Extract the (x, y) coordinate from the center of the cell holding the provided text.  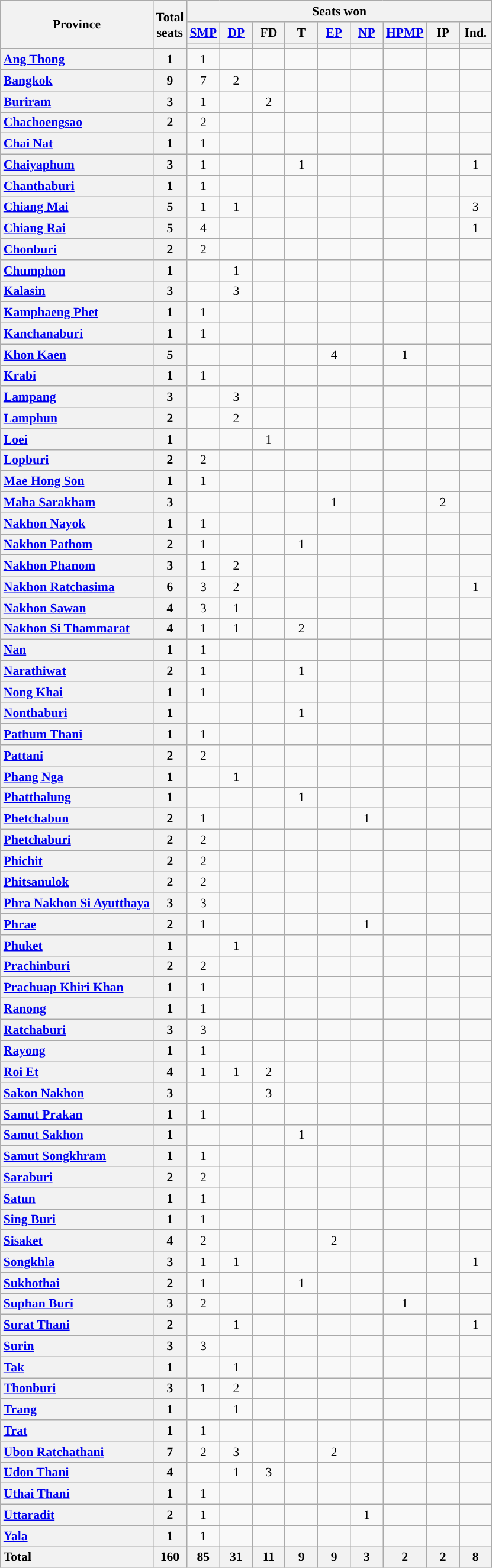
Province (77, 25)
Sakon Nakhon (77, 1093)
Uttaradit (77, 1515)
Udon Thani (77, 1473)
Pattani (77, 756)
Phuket (77, 946)
Totalseats (169, 25)
Prachinburi (77, 966)
Nakhon Sawan (77, 608)
Nan (77, 650)
Mae Hong Son (77, 481)
Thonburi (77, 1389)
Lopburi (77, 460)
EP (334, 33)
Buriram (77, 102)
Phang Nga (77, 777)
Khon Kaen (77, 355)
Nakhon Phanom (77, 566)
Tak (77, 1367)
Sisaket (77, 1241)
Surat Thani (77, 1325)
Nakhon Ratchasima (77, 587)
Nakhon Si Thammarat (77, 629)
Rayong (77, 1051)
Narathiwat (77, 671)
Lamphun (77, 418)
Ranong (77, 1009)
Phra Nakhon Si Ayutthaya (77, 904)
Phrae (77, 924)
Samut Songkhram (77, 1156)
8 (476, 1557)
160 (169, 1557)
DP (236, 33)
Phichit (77, 861)
Roi Et (77, 1072)
Ang Thong (77, 60)
Pathum Thani (77, 735)
Saraburi (77, 1178)
Nakhon Pathom (77, 545)
Kanchanaburi (77, 334)
Samut Sakhon (77, 1135)
Chachoengsao (77, 123)
Chaiyaphum (77, 165)
Prachuap Khiri Khan (77, 988)
IP (443, 33)
31 (236, 1557)
11 (269, 1557)
Chai Nat (77, 144)
Nonthaburi (77, 714)
Ubon Ratchathani (77, 1452)
Trat (77, 1431)
Phetchabun (77, 819)
Maha Sarakham (77, 503)
Surin (77, 1347)
Lampang (77, 397)
Chumphon (77, 271)
FD (269, 33)
Ratchaburi (77, 1030)
6 (169, 587)
Nong Khai (77, 692)
Chonburi (77, 249)
Phatthalung (77, 798)
Uthai Thani (77, 1494)
Kamphaeng Phet (77, 313)
Sukhothai (77, 1283)
Bangkok (77, 81)
Loei (77, 439)
Total (77, 1557)
Chanthaburi (77, 186)
Seats won (340, 11)
SMP (204, 33)
Samut Prakan (77, 1114)
Suphan Buri (77, 1304)
Phetchaburi (77, 840)
NP (367, 33)
Sing Buri (77, 1220)
Krabi (77, 376)
Songkhla (77, 1262)
Chiang Rai (77, 229)
Trang (77, 1410)
Ind. (476, 33)
85 (204, 1557)
Yala (77, 1536)
Phitsanulok (77, 882)
T (301, 33)
Nakhon Nayok (77, 523)
HPMP (405, 33)
Kalasin (77, 291)
Chiang Mai (77, 207)
Satun (77, 1199)
